Extract the (X, Y) coordinate from the center of the cell holding the provided text.  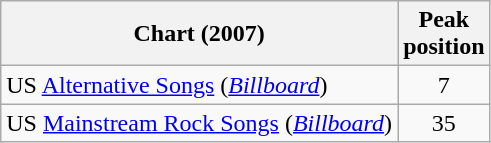
US Mainstream Rock Songs (Billboard) (200, 123)
Chart (2007) (200, 34)
7 (444, 85)
35 (444, 123)
Peakposition (444, 34)
US Alternative Songs (Billboard) (200, 85)
